Search for the cell housing the specified text and yield its [X, Y] center coordinate. 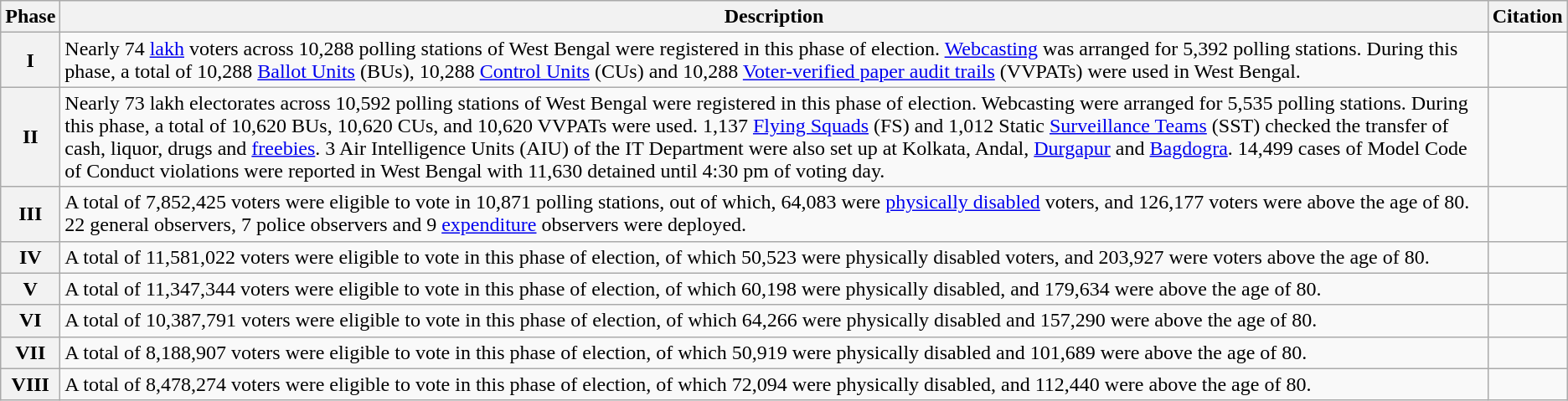
Citation [1528, 17]
Description [774, 17]
III [30, 214]
IV [30, 257]
Phase [30, 17]
VIII [30, 384]
V [30, 289]
II [30, 137]
VI [30, 321]
I [30, 60]
VII [30, 352]
